Return (X, Y) of the center of cell containing provided text 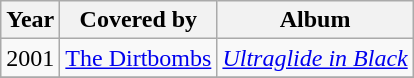
Year (30, 20)
Album (315, 20)
Covered by (138, 20)
The Dirtbombs (138, 58)
Ultraglide in Black (315, 58)
2001 (30, 58)
